Scan for the cell matching the given text and deliver its (x, y) coordinate at center. 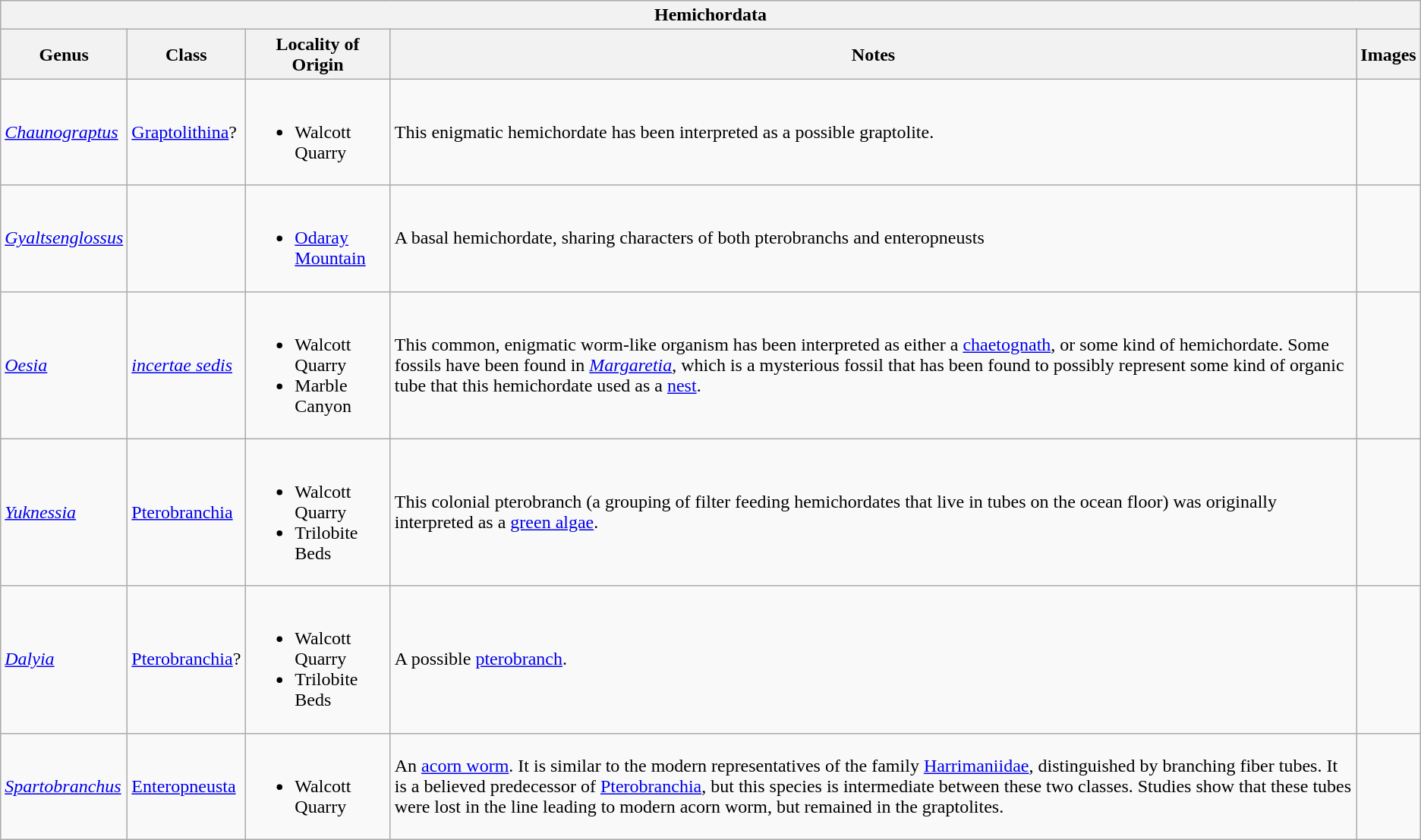
Images (1388, 55)
Class (187, 55)
A basal hemichordate, sharing characters of both pterobranchs and enteropneusts (873, 238)
Pterobranchia? (187, 659)
incertae sedis (187, 365)
Genus (64, 55)
Spartobranchus (64, 786)
Locality of Origin (317, 55)
Oesia (64, 365)
Chaunograptus (64, 132)
Walcott QuarryMarble Canyon (317, 365)
Dalyia (64, 659)
Gyaltsenglossus (64, 238)
A possible pterobranch. (873, 659)
Notes (873, 55)
Odaray Mountain (317, 238)
Graptolithina? (187, 132)
Yuknessia (64, 512)
Hemichordata (710, 15)
Enteropneusta (187, 786)
This enigmatic hemichordate has been interpreted as a possible graptolite. (873, 132)
Pterobranchia (187, 512)
